Return the [x, y] coordinate for the center point of the cell that contains the specified text.  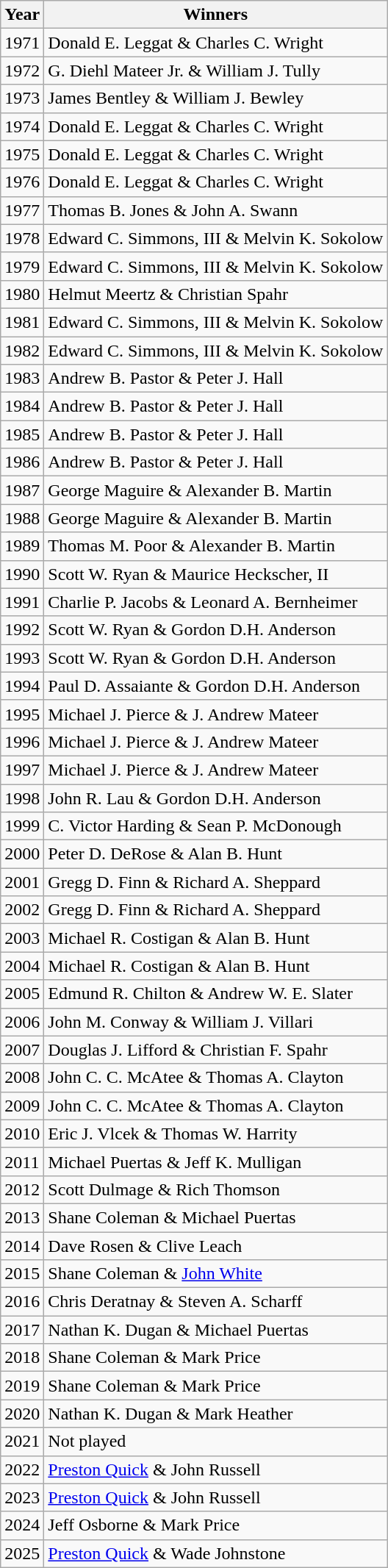
2008 [22, 1078]
2003 [22, 938]
1973 [22, 99]
1983 [22, 379]
1985 [22, 434]
1976 [22, 182]
2020 [22, 1414]
Winners [216, 15]
Shane Coleman & Michael Puertas [216, 1217]
1979 [22, 266]
1971 [22, 43]
C. Victor Harding & Sean P. McDonough [216, 826]
1989 [22, 546]
1997 [22, 770]
2018 [22, 1358]
G. Diehl Mateer Jr. & William J. Tully [216, 71]
1986 [22, 462]
2024 [22, 1525]
Shane Coleman & John White [216, 1274]
Helmut Meertz & Christian Spahr [216, 294]
2017 [22, 1330]
1975 [22, 154]
1972 [22, 71]
1998 [22, 798]
Nathan K. Dugan & Michael Puertas [216, 1330]
2006 [22, 1022]
2025 [22, 1553]
2012 [22, 1189]
1999 [22, 826]
2015 [22, 1274]
Peter D. DeRose & Alan B. Hunt [216, 854]
2023 [22, 1497]
1974 [22, 126]
1987 [22, 490]
2014 [22, 1246]
Chris Deratnay & Steven A. Scharff [216, 1302]
Thomas M. Poor & Alexander B. Martin [216, 546]
John R. Lau & Gordon D.H. Anderson [216, 798]
1978 [22, 238]
Thomas B. Jones & John A. Swann [216, 210]
1993 [22, 658]
2021 [22, 1442]
Year [22, 15]
Douglas J. Lifford & Christian F. Spahr [216, 1050]
2001 [22, 882]
Eric J. Vlcek & Thomas W. Harrity [216, 1134]
1981 [22, 322]
Charlie P. Jacobs & Leonard A. Bernheimer [216, 602]
2007 [22, 1050]
Scott Dulmage & Rich Thomson [216, 1189]
2000 [22, 854]
1995 [22, 714]
Nathan K. Dugan & Mark Heather [216, 1414]
2022 [22, 1469]
1996 [22, 742]
1980 [22, 294]
1977 [22, 210]
2010 [22, 1134]
John M. Conway & William J. Villari [216, 1022]
Paul D. Assaiante & Gordon D.H. Anderson [216, 686]
1988 [22, 518]
2016 [22, 1302]
Dave Rosen & Clive Leach [216, 1246]
2019 [22, 1386]
1982 [22, 351]
1992 [22, 630]
2002 [22, 910]
Scott W. Ryan & Maurice Heckscher, II [216, 574]
1984 [22, 407]
2004 [22, 966]
James Bentley & William J. Bewley [216, 99]
2013 [22, 1217]
2005 [22, 994]
Edmund R. Chilton & Andrew W. E. Slater [216, 994]
1990 [22, 574]
Preston Quick & Wade Johnstone [216, 1553]
2011 [22, 1161]
Jeff Osborne & Mark Price [216, 1525]
Not played [216, 1442]
2009 [22, 1106]
Michael Puertas & Jeff K. Mulligan [216, 1161]
1991 [22, 602]
1994 [22, 686]
